Determine the (x, y) coordinate at the center of the cell enclosing the given text.  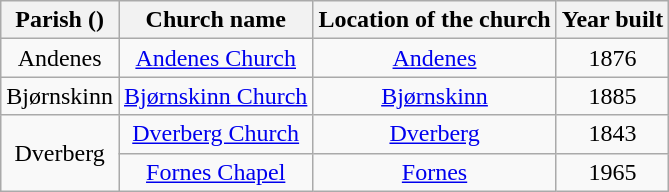
Parish () (60, 20)
Andenes Church (215, 58)
Church name (215, 20)
Fornes Chapel (215, 172)
Dverberg Church (215, 134)
Bjørnskinn Church (215, 96)
Location of the church (434, 20)
Year built (612, 20)
1843 (612, 134)
1965 (612, 172)
1885 (612, 96)
1876 (612, 58)
Fornes (434, 172)
